Determine the [X, Y] coordinate at the center of the cell enclosing the given text.  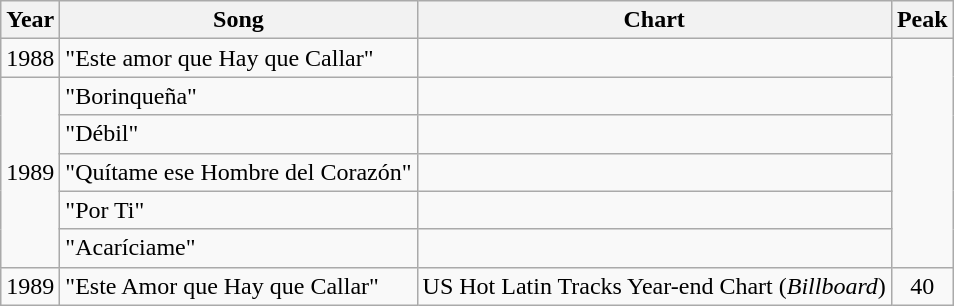
"Borinqueña" [238, 96]
1988 [30, 58]
Chart [654, 20]
40 [922, 286]
"Este Amor que Hay que Callar" [238, 286]
"Acaríciame" [238, 248]
"Débil" [238, 134]
US Hot Latin Tracks Year-end Chart (Billboard) [654, 286]
"Este amor que Hay que Callar" [238, 58]
Year [30, 20]
Peak [922, 20]
"Quítame ese Hombre del Corazón" [238, 172]
"Por Ti" [238, 210]
Song [238, 20]
